Capture the cell that displays the provided text and extract its [X, Y] central coordinate. 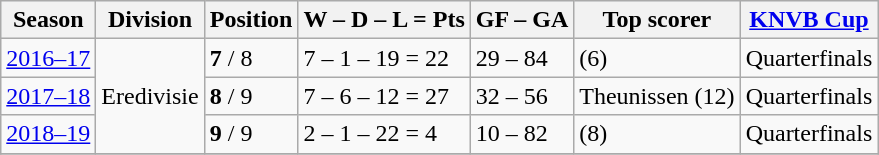
Eredivisie [150, 96]
2017–18 [48, 96]
Division [150, 20]
W – D – L = Pts [384, 20]
Top scorer [657, 20]
2 – 1 – 22 = 4 [384, 134]
(8) [657, 134]
Position [251, 20]
8 / 9 [251, 96]
GF – GA [522, 20]
32 – 56 [522, 96]
29 – 84 [522, 58]
7 – 1 – 19 = 22 [384, 58]
2016–17 [48, 58]
7 / 8 [251, 58]
9 / 9 [251, 134]
2018–19 [48, 134]
Theunissen (12) [657, 96]
7 – 6 – 12 = 27 [384, 96]
(6) [657, 58]
10 – 82 [522, 134]
KNVB Cup [809, 20]
Season [48, 20]
